From the cell containing the given text, extract its center point as [x, y] coordinate. 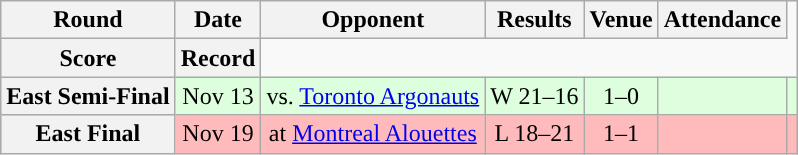
Results [534, 20]
East Semi-Final [88, 96]
Opponent [373, 20]
vs. Toronto Argonauts [373, 96]
Record [218, 58]
Round [88, 20]
Attendance [722, 20]
Nov 13 [218, 96]
L 18–21 [534, 134]
Date [218, 20]
East Final [88, 134]
Score [88, 58]
1–1 [621, 134]
1–0 [621, 96]
Venue [621, 20]
W 21–16 [534, 96]
Nov 19 [218, 134]
at Montreal Alouettes [373, 134]
